Scan for the cell matching the given text and deliver its [X, Y] coordinate at center. 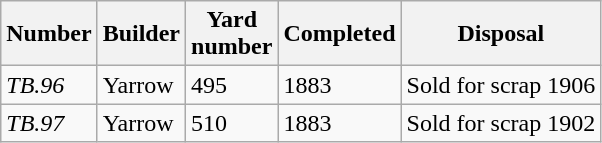
Sold for scrap 1906 [501, 85]
Number [49, 34]
Completed [340, 34]
Builder [141, 34]
Yardnumber [232, 34]
510 [232, 123]
TB.97 [49, 123]
Disposal [501, 34]
Sold for scrap 1902 [501, 123]
TB.96 [49, 85]
495 [232, 85]
